For the text-containing cell, return its midpoint in [x, y] coordinate format. 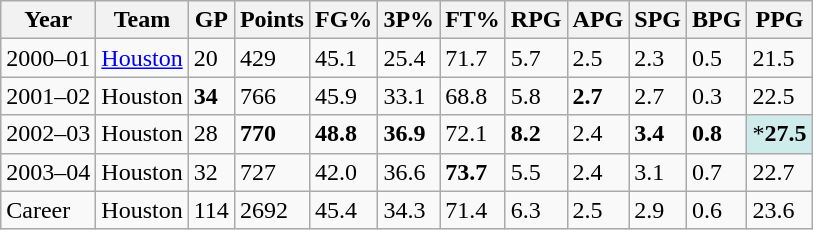
3.4 [658, 134]
FT% [473, 20]
72.1 [473, 134]
71.4 [473, 210]
PPG [780, 20]
766 [272, 96]
22.5 [780, 96]
32 [211, 172]
0.3 [717, 96]
GP [211, 20]
21.5 [780, 58]
429 [272, 58]
2.9 [658, 210]
770 [272, 134]
45.4 [343, 210]
0.7 [717, 172]
3.1 [658, 172]
22.7 [780, 172]
2002–03 [48, 134]
2003–04 [48, 172]
114 [211, 210]
727 [272, 172]
73.7 [473, 172]
Career [48, 210]
0.6 [717, 210]
2.3 [658, 58]
2692 [272, 210]
5.8 [536, 96]
RPG [536, 20]
71.7 [473, 58]
0.8 [717, 134]
34 [211, 96]
45.9 [343, 96]
2001–02 [48, 96]
2000–01 [48, 58]
Points [272, 20]
5.5 [536, 172]
0.5 [717, 58]
Year [48, 20]
*27.5 [780, 134]
6.3 [536, 210]
68.8 [473, 96]
SPG [658, 20]
48.8 [343, 134]
34.3 [409, 210]
23.6 [780, 210]
42.0 [343, 172]
28 [211, 134]
33.1 [409, 96]
25.4 [409, 58]
20 [211, 58]
36.6 [409, 172]
3P% [409, 20]
BPG [717, 20]
5.7 [536, 58]
36.9 [409, 134]
8.2 [536, 134]
Team [142, 20]
FG% [343, 20]
45.1 [343, 58]
APG [598, 20]
